Capture the cell that displays the provided text and extract its (X, Y) central coordinate. 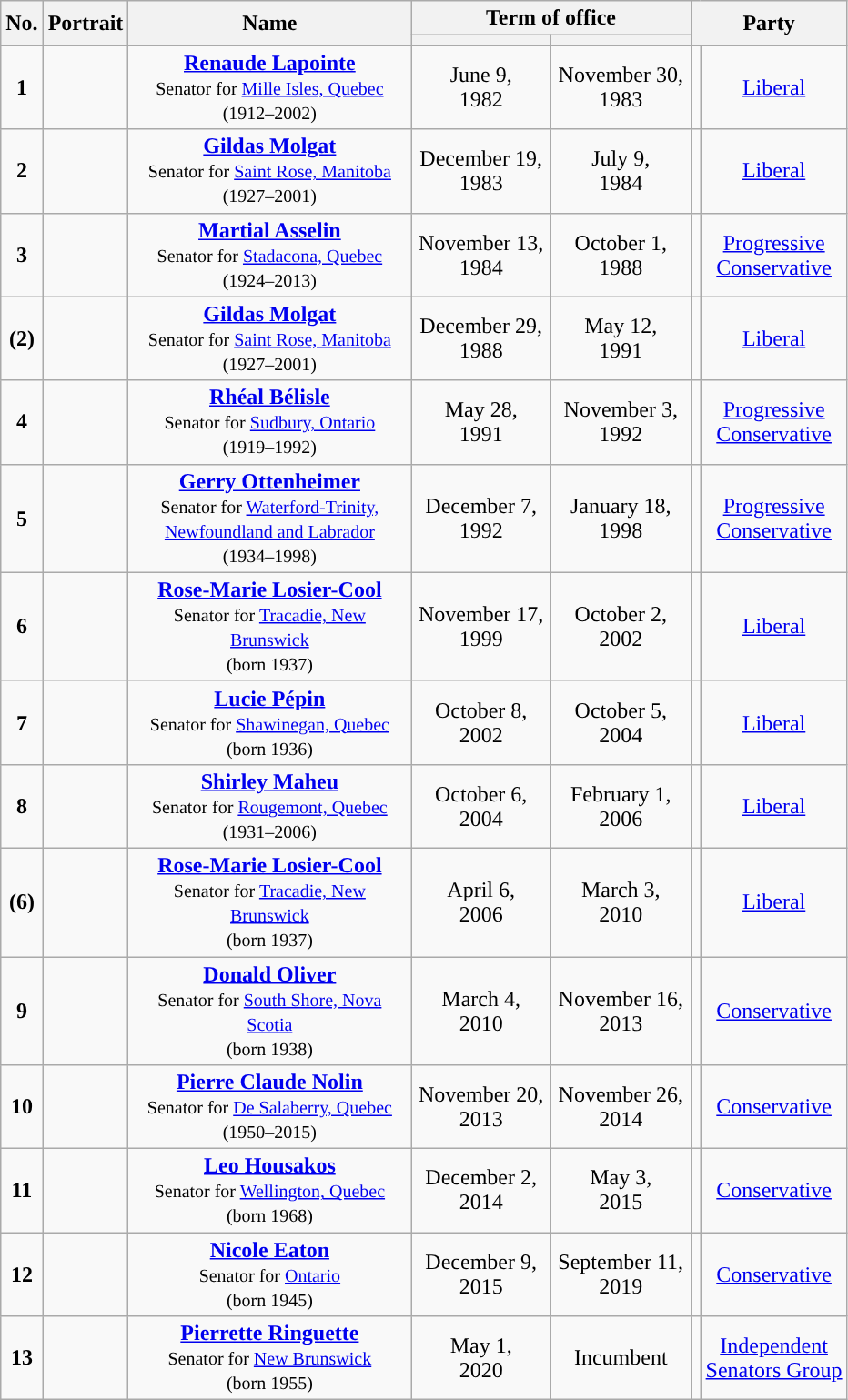
November 20,2013 (481, 1107)
October 8,2002 (481, 722)
Lucie PépinSenator for Shawinegan, Quebec(born 1936) (269, 722)
Martial AsselinSenator for Stadacona, Quebec(1924–2013) (269, 255)
Leo HousakosSenator for Wellington, Quebec(born 1968) (269, 1191)
No. (22, 24)
Term of office (551, 18)
December 9,2015 (481, 1274)
May 28,1991 (481, 422)
October 1,1988 (621, 255)
Nicole EatonSenator for Ontario(born 1945) (269, 1274)
November 3,1992 (621, 422)
Rhéal BélisleSenator for Sudbury, Ontario(1919–1992) (269, 422)
5 (22, 519)
July 9,1984 (621, 171)
May 3,2015 (621, 1191)
December 29,1988 (481, 338)
3 (22, 255)
October 2,2002 (621, 626)
1 (22, 87)
Pierrette RinguetteSenator for New Brunswick(born 1955) (269, 1358)
11 (22, 1191)
January 18,1998 (621, 519)
November 17,1999 (481, 626)
December 19,1983 (481, 171)
October 6,2004 (481, 806)
4 (22, 422)
March 4,2010 (481, 1012)
September 11,2019 (621, 1274)
13 (22, 1358)
Gerry OttenheimerSenator for Waterford-Trinity, Newfoundland and Labrador(1934–1998) (269, 519)
March 3,2010 (621, 902)
November 16,2013 (621, 1012)
2 (22, 171)
Party (769, 24)
November 26,2014 (621, 1107)
February 1,2006 (621, 806)
May 12,1991 (621, 338)
9 (22, 1012)
Renaude LapointeSenator for Mille Isles, Quebec(1912–2002) (269, 87)
Incumbent (621, 1358)
June 9,1982 (481, 87)
Shirley MaheuSenator for Rougemont, Quebec(1931–2006) (269, 806)
12 (22, 1274)
(6) (22, 902)
10 (22, 1107)
December 7,1992 (481, 519)
6 (22, 626)
December 2,2014 (481, 1191)
Name (269, 24)
Portrait (86, 24)
November 13,1984 (481, 255)
(2) (22, 338)
8 (22, 806)
April 6,2006 (481, 902)
November 30,1983 (621, 87)
7 (22, 722)
Independent Senators Group (773, 1358)
Pierre Claude NolinSenator for De Salaberry, Quebec(1950–2015) (269, 1107)
October 5,2004 (621, 722)
Donald OliverSenator for South Shore, Nova Scotia(born 1938) (269, 1012)
May 1,2020 (481, 1358)
